Provide the [x, y] coordinate of the cell's center where the given text is located.  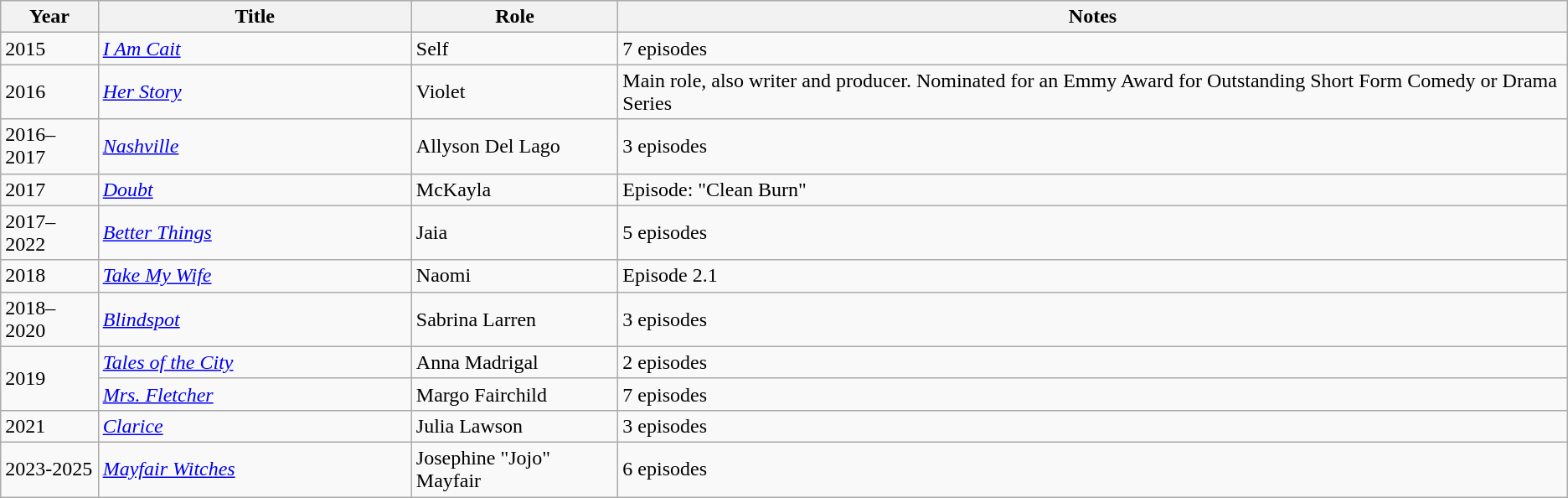
Episode 2.1 [1092, 276]
McKayla [514, 189]
2016–2017 [49, 146]
Clarice [255, 426]
2018 [49, 276]
2015 [49, 49]
Take My Wife [255, 276]
2023-2025 [49, 469]
2018–2020 [49, 319]
Year [49, 17]
2016 [49, 92]
Julia Lawson [514, 426]
Sabrina Larren [514, 319]
Margo Fairchild [514, 394]
Naomi [514, 276]
2017 [49, 189]
Doubt [255, 189]
Better Things [255, 233]
Notes [1092, 17]
2 episodes [1092, 362]
Title [255, 17]
Mayfair Witches [255, 469]
Nashville [255, 146]
Episode: "Clean Burn" [1092, 189]
5 episodes [1092, 233]
Josephine "Jojo" Mayfair [514, 469]
Blindspot [255, 319]
Self [514, 49]
2019 [49, 378]
Tales of the City [255, 362]
I Am Cait [255, 49]
Role [514, 17]
6 episodes [1092, 469]
Allyson Del Lago [514, 146]
Violet [514, 92]
Main role, also writer and producer. Nominated for an Emmy Award for Outstanding Short Form Comedy or Drama Series [1092, 92]
Her Story [255, 92]
2017–2022 [49, 233]
Anna Madrigal [514, 362]
Jaia [514, 233]
2021 [49, 426]
Mrs. Fletcher [255, 394]
